Locate the cell with the specified text and output its (X, Y) center coordinate. 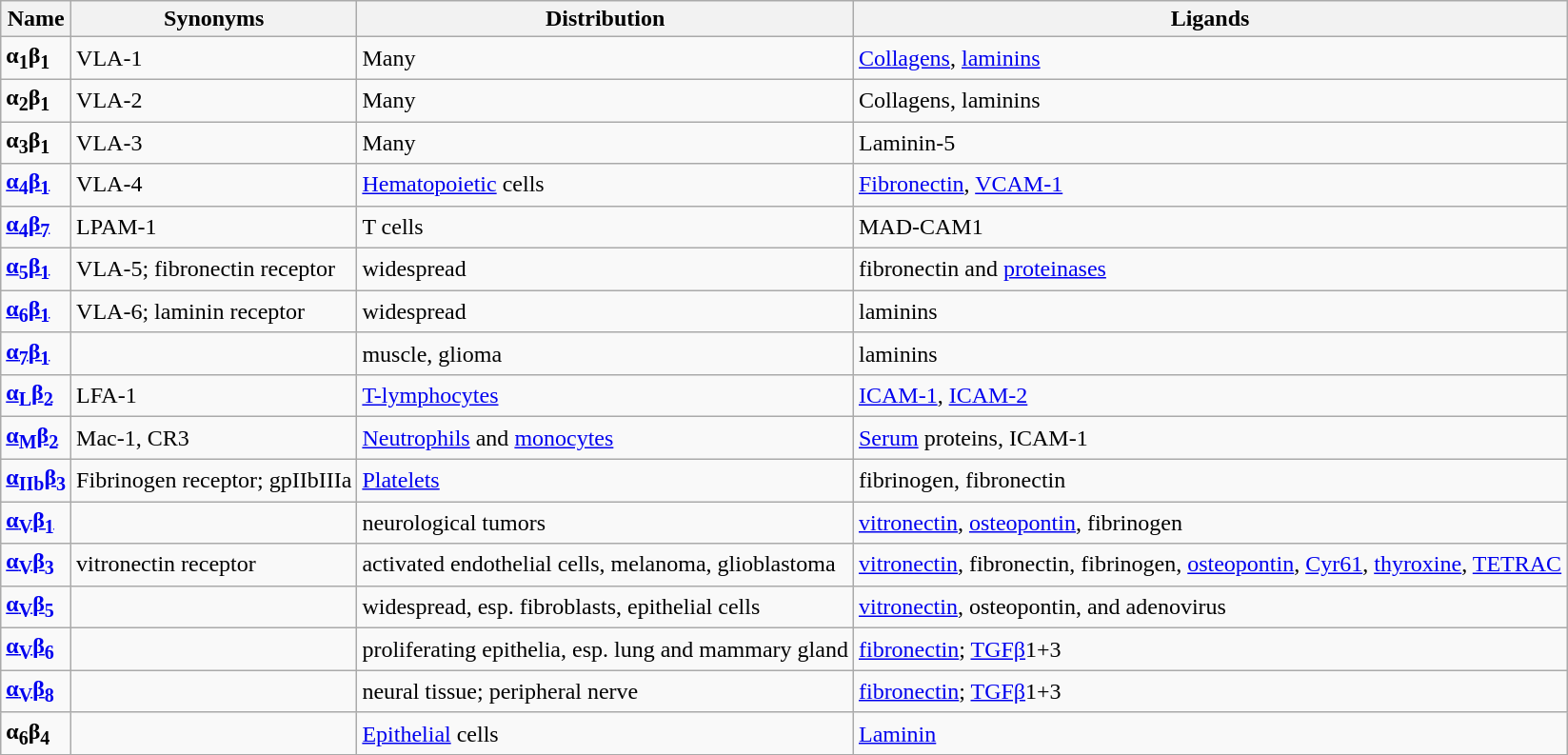
αLβ2 (36, 396)
Serum proteins, ICAM-1 (1209, 438)
neural tissue; peripheral nerve (605, 691)
VLA-4 (214, 185)
α6β4 (36, 733)
vitronectin, osteopontin, fibrinogen (1209, 523)
MAD-CAM1 (1209, 227)
αVβ1 (36, 523)
proliferating epithelia, esp. lung and mammary gland (605, 649)
Mac-1, CR3 (214, 438)
LFA-1 (214, 396)
Hematopoietic cells (605, 185)
fibrinogen, fibronectin (1209, 480)
αMβ2 (36, 438)
Epithelial cells (605, 733)
αVβ8 (36, 691)
T-lymphocytes (605, 396)
Synonyms (214, 19)
α4β1 (36, 185)
α4β7 (36, 227)
α5β1 (36, 269)
fibronectin and proteinases (1209, 269)
α2β1 (36, 100)
Platelets (605, 480)
muscle, glioma (605, 353)
αVβ3 (36, 565)
VLA-1 (214, 58)
αIIbβ3 (36, 480)
Distribution (605, 19)
Laminin-5 (1209, 143)
α6β1 (36, 311)
T cells (605, 227)
neurological tumors (605, 523)
activated endothelial cells, melanoma, glioblastoma (605, 565)
VLA-6; laminin receptor (214, 311)
ICAM-1, ICAM-2 (1209, 396)
VLA-3 (214, 143)
VLA-2 (214, 100)
Fibronectin, VCAM-1 (1209, 185)
Laminin (1209, 733)
vitronectin receptor (214, 565)
LPAM-1 (214, 227)
vitronectin, fibronectin, fibrinogen, osteopontin, Cyr61, thyroxine, TETRAC (1209, 565)
Fibrinogen receptor; gpIIbIIIa (214, 480)
Neutrophils and monocytes (605, 438)
widespread, esp. fibroblasts, epithelial cells (605, 606)
VLA-5; fibronectin receptor (214, 269)
vitronectin, osteopontin, and adenovirus (1209, 606)
α1β1 (36, 58)
Ligands (1209, 19)
αVβ5 (36, 606)
αVβ6 (36, 649)
α3β1 (36, 143)
Name (36, 19)
α7β1 (36, 353)
